Return the (x, y) coordinate for the center point of the cell that contains the specified text.  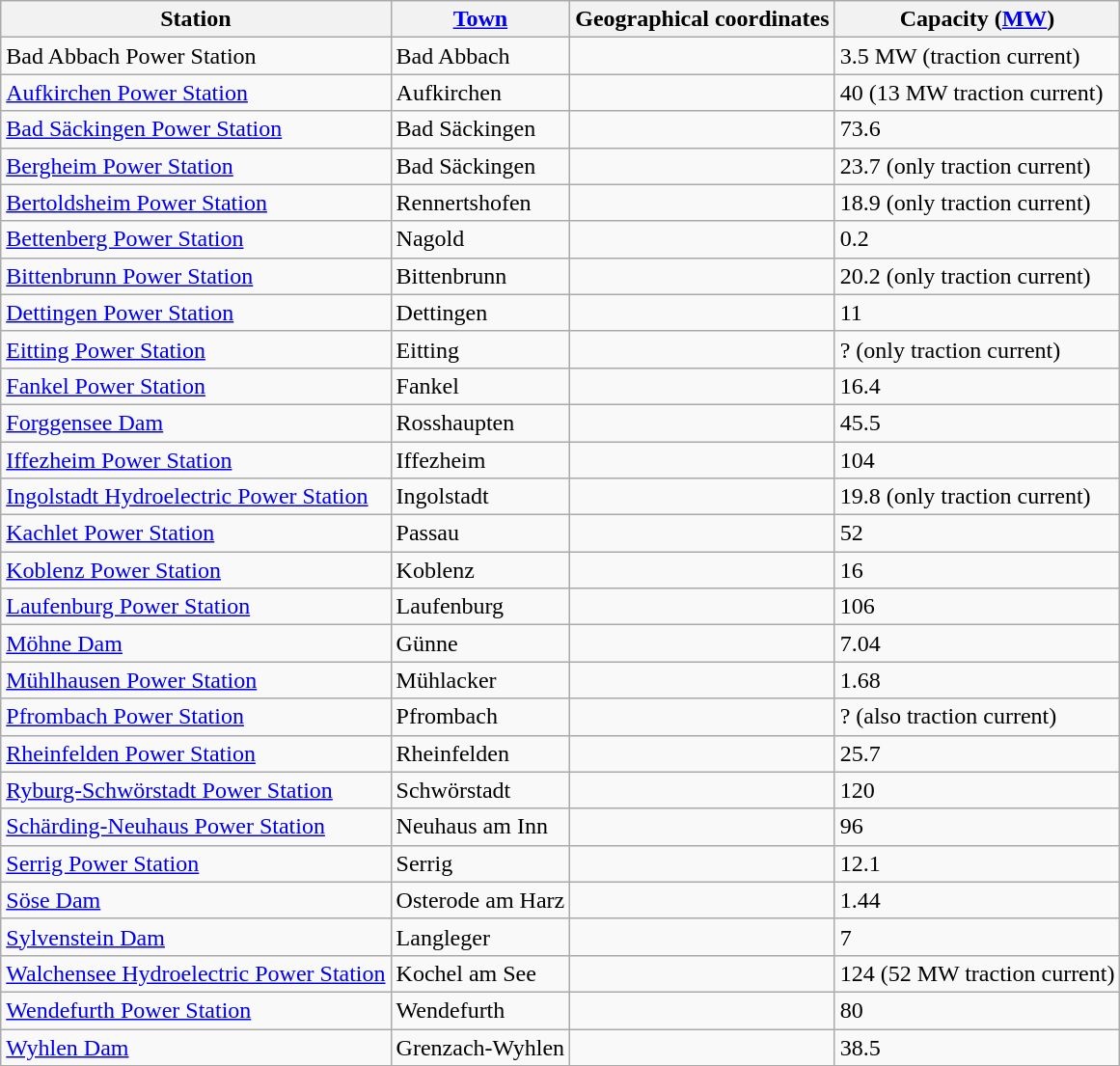
Schwörstadt (480, 790)
Aufkirchen (480, 93)
Wyhlen Dam (196, 1047)
Ingolstadt Hydroelectric Power Station (196, 497)
124 (52 MW traction current) (977, 973)
Ryburg-Schwörstadt Power Station (196, 790)
104 (977, 460)
Möhne Dam (196, 643)
Fankel (480, 386)
Serrig Power Station (196, 863)
80 (977, 1010)
1.44 (977, 900)
1.68 (977, 680)
Grenzach-Wyhlen (480, 1047)
Bad Säckingen Power Station (196, 129)
45.5 (977, 423)
Town (480, 19)
Rosshaupten (480, 423)
25.7 (977, 753)
Iffezheim (480, 460)
Forggensee Dam (196, 423)
20.2 (only traction current) (977, 276)
7.04 (977, 643)
Kachlet Power Station (196, 533)
Walchensee Hydroelectric Power Station (196, 973)
106 (977, 607)
73.6 (977, 129)
38.5 (977, 1047)
Rennertshofen (480, 203)
18.9 (only traction current) (977, 203)
Koblenz Power Station (196, 570)
? (also traction current) (977, 717)
11 (977, 313)
Bergheim Power Station (196, 166)
40 (13 MW traction current) (977, 93)
Schärding-Neuhaus Power Station (196, 827)
Sylvenstein Dam (196, 937)
Passau (480, 533)
Rheinfelden (480, 753)
0.2 (977, 239)
Pfrombach (480, 717)
Fankel Power Station (196, 386)
Eitting Power Station (196, 349)
Pfrombach Power Station (196, 717)
Bertoldsheim Power Station (196, 203)
Wendefurth (480, 1010)
3.5 MW (traction current) (977, 56)
Rheinfelden Power Station (196, 753)
Söse Dam (196, 900)
Eitting (480, 349)
Station (196, 19)
Osterode am Harz (480, 900)
Bittenbrunn (480, 276)
52 (977, 533)
Aufkirchen Power Station (196, 93)
Geographical coordinates (702, 19)
Dettingen Power Station (196, 313)
Mühlacker (480, 680)
Laufenburg Power Station (196, 607)
23.7 (only traction current) (977, 166)
Serrig (480, 863)
16.4 (977, 386)
16 (977, 570)
Bettenberg Power Station (196, 239)
? (only traction current) (977, 349)
Bittenbrunn Power Station (196, 276)
Wendefurth Power Station (196, 1010)
Kochel am See (480, 973)
Iffezheim Power Station (196, 460)
Koblenz (480, 570)
Capacity (MW) (977, 19)
Günne (480, 643)
19.8 (only traction current) (977, 497)
96 (977, 827)
Laufenburg (480, 607)
7 (977, 937)
12.1 (977, 863)
Neuhaus am Inn (480, 827)
Mühlhausen Power Station (196, 680)
Bad Abbach (480, 56)
120 (977, 790)
Ingolstadt (480, 497)
Nagold (480, 239)
Dettingen (480, 313)
Bad Abbach Power Station (196, 56)
Langleger (480, 937)
